Identify which cell holds the provided text, then report its (x, y) central coordinate. 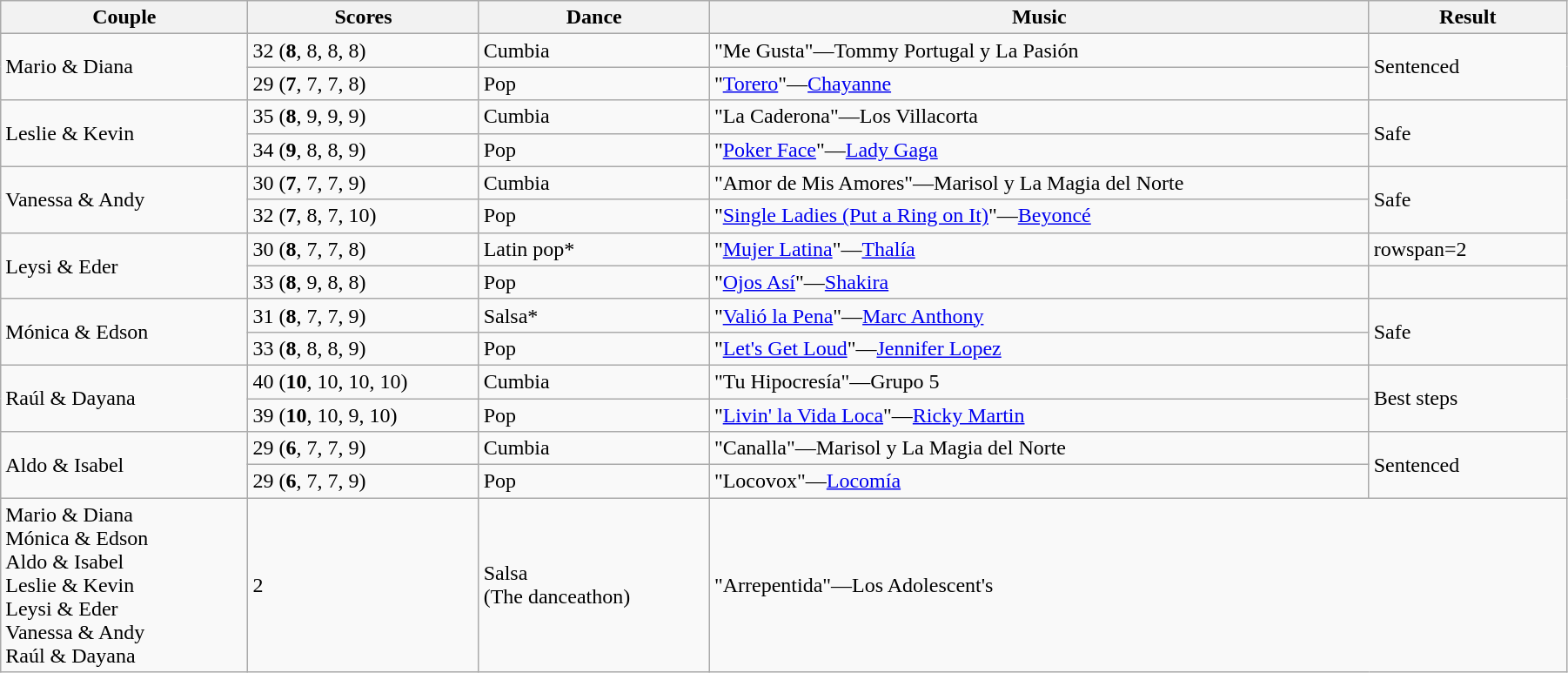
"Poker Face"—Lady Gaga (1039, 150)
"Valió la Pena"—Marc Anthony (1039, 315)
"Amor de Mis Amores"—Marisol y La Magia del Norte (1039, 183)
Mónica & Edson (124, 332)
Leslie & Kevin (124, 133)
30 (8, 7, 7, 8) (364, 249)
Scores (364, 17)
rowspan=2 (1467, 249)
"Mujer Latina"—Thalía (1039, 249)
"Torero"—Chayanne (1039, 84)
Couple (124, 17)
Raúl & Dayana (124, 398)
Result (1467, 17)
39 (10, 10, 9, 10) (364, 415)
33 (8, 8, 8, 9) (364, 348)
Dance (593, 17)
40 (10, 10, 10, 10) (364, 381)
30 (7, 7, 7, 9) (364, 183)
Leysi & Eder (124, 266)
"Tu Hipocresía"—Grupo 5 (1039, 381)
31 (8, 7, 7, 9) (364, 315)
35 (8, 9, 9, 9) (364, 117)
"Locovox"—Locomía (1039, 481)
Mario & DianaMónica & EdsonAldo & IsabelLeslie & KevinLeysi & EderVanessa & AndyRaúl & Dayana (124, 585)
"Let's Get Loud"—Jennifer Lopez (1039, 348)
"La Caderona"—Los Villacorta (1039, 117)
32 (7, 8, 7, 10) (364, 216)
Best steps (1467, 398)
Mario & Diana (124, 67)
"Livin' la Vida Loca"—Ricky Martin (1039, 415)
"Ojos Así"—Shakira (1039, 282)
Aldo & Isabel (124, 465)
33 (8, 9, 8, 8) (364, 282)
Latin pop* (593, 249)
Salsa(The danceathon) (593, 585)
Salsa* (593, 315)
32 (8, 8, 8, 8) (364, 50)
"Arrepentida"—Los Adolescent's (1138, 585)
2 (364, 585)
34 (9, 8, 8, 9) (364, 150)
Vanessa & Andy (124, 199)
"Single Ladies (Put a Ring on It)"—Beyoncé (1039, 216)
Music (1039, 17)
"Me Gusta"—Tommy Portugal y La Pasión (1039, 50)
"Canalla"—Marisol y La Magia del Norte (1039, 448)
29 (7, 7, 7, 8) (364, 84)
